Detect which cell encompasses the target text, then output its [X, Y] center coordinate. 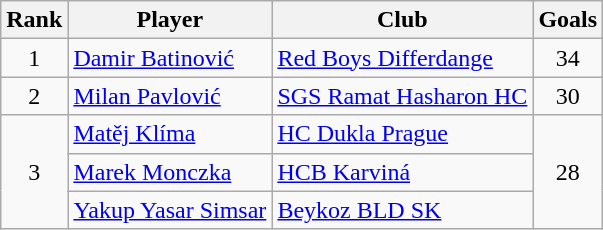
2 [34, 96]
Goals [568, 20]
SGS Ramat Hasharon HC [402, 96]
Player [170, 20]
Milan Pavlović [170, 96]
Rank [34, 20]
Damir Batinović [170, 58]
Matěj Klíma [170, 134]
30 [568, 96]
Club [402, 20]
1 [34, 58]
34 [568, 58]
Marek Monczka [170, 172]
Red Boys Differdange [402, 58]
3 [34, 172]
28 [568, 172]
HCB Karviná [402, 172]
HC Dukla Prague [402, 134]
Beykoz BLD SK [402, 210]
Yakup Yasar Simsar [170, 210]
